Extract the (x, y) coordinate from the center of the cell holding the provided text.  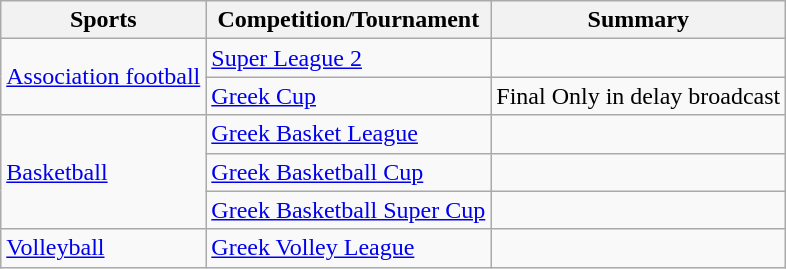
Association football (104, 77)
Basketball (104, 172)
Greek Basket League (348, 134)
Greek Basketball Super Cup (348, 210)
Super League 2 (348, 58)
Sports (104, 20)
Competition/Tournament (348, 20)
Volleyball (104, 248)
Greek Volley League (348, 248)
Summary (638, 20)
Greek Basketball Cup (348, 172)
Greek Cup (348, 96)
Final Only in delay broadcast (638, 96)
